Detect which cell encompasses the target text, then output its (X, Y) center coordinate. 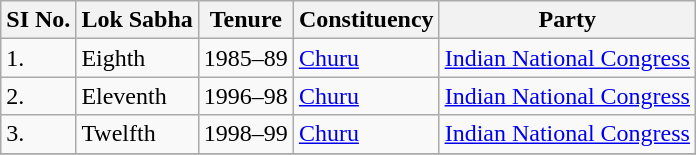
SI No. (38, 20)
2. (38, 96)
Eighth (137, 58)
Lok Sabha (137, 20)
1998–99 (246, 134)
1985–89 (246, 58)
Party (567, 20)
1. (38, 58)
3. (38, 134)
Constituency (366, 20)
1996–98 (246, 96)
Eleventh (137, 96)
Twelfth (137, 134)
Tenure (246, 20)
